Capture the cell that displays the provided text and extract its (x, y) central coordinate. 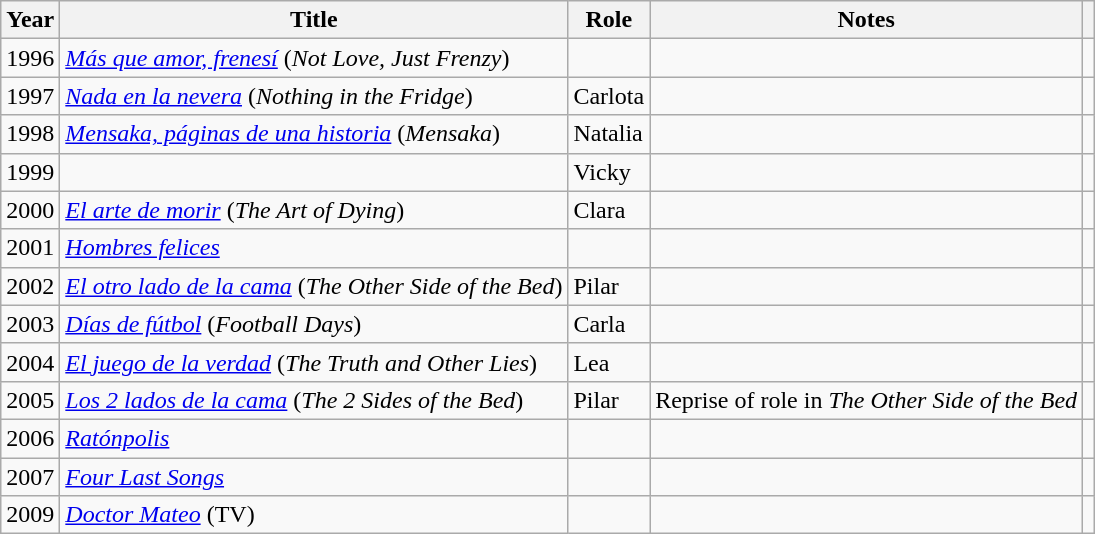
Reprise of role in The Other Side of the Bed (866, 400)
2009 (30, 515)
Lea (609, 362)
2004 (30, 362)
Mensaka, páginas de una historia (Mensaka) (314, 134)
El juego de la verdad (The Truth and Other Lies) (314, 362)
2007 (30, 477)
Clara (609, 210)
2002 (30, 286)
Carlota (609, 96)
El arte de morir (The Art of Dying) (314, 210)
Nada en la nevera (Nothing in the Fridge) (314, 96)
2005 (30, 400)
Los 2 lados de la cama (The 2 Sides of the Bed) (314, 400)
El otro lado de la cama (The Other Side of the Bed) (314, 286)
2001 (30, 248)
Year (30, 20)
Doctor Mateo (TV) (314, 515)
2000 (30, 210)
Title (314, 20)
Natalia (609, 134)
Four Last Songs (314, 477)
2006 (30, 438)
2003 (30, 324)
Notes (866, 20)
Días de fútbol (Football Days) (314, 324)
1999 (30, 172)
Vicky (609, 172)
1996 (30, 58)
Role (609, 20)
Carla (609, 324)
1997 (30, 96)
1998 (30, 134)
Hombres felices (314, 248)
Ratónpolis (314, 438)
Más que amor, frenesí (Not Love, Just Frenzy) (314, 58)
